Pinpoint the cell where the given text exists, returning its [x, y] midpoint coordinate. 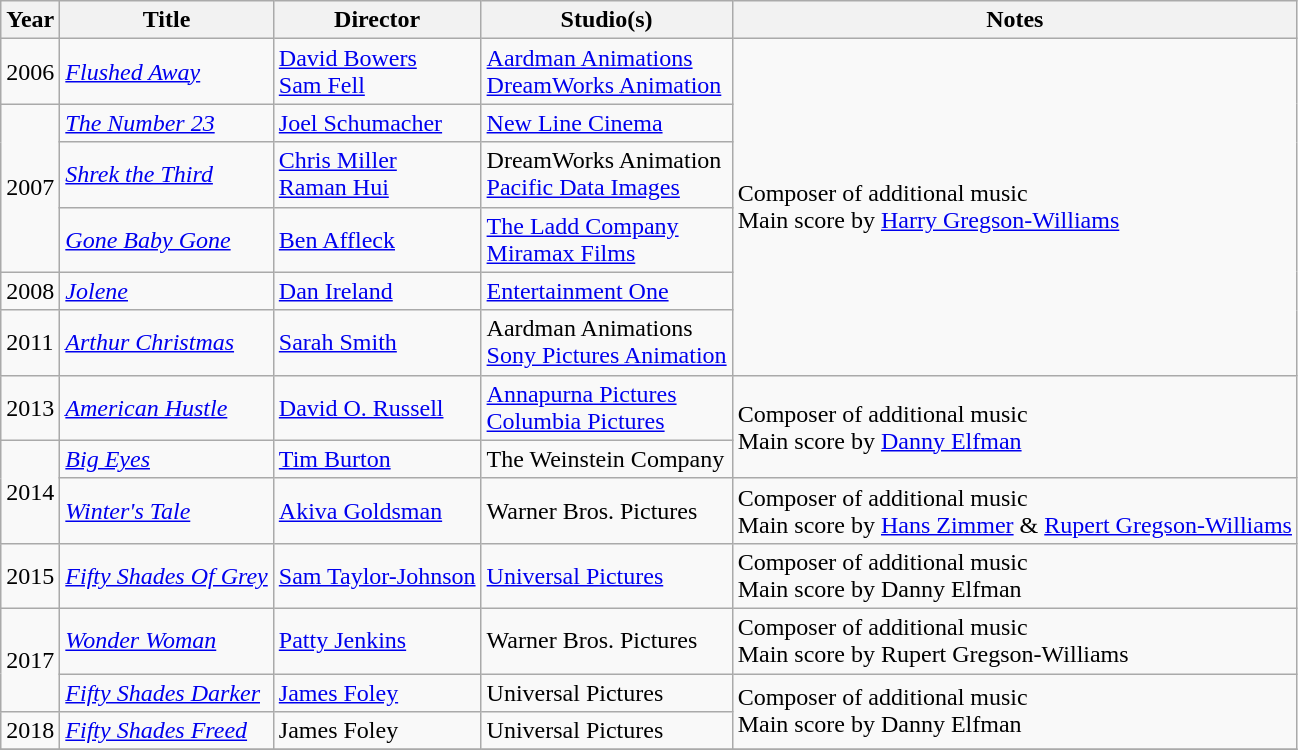
Dan Ireland [377, 291]
2017 [30, 660]
American Hustle [166, 408]
Fifty Shades Darker [166, 693]
Aardman AnimationsSony Pictures Animation [606, 342]
Chris MillerRaman Hui [377, 174]
2015 [30, 576]
Akiva Goldsman [377, 510]
Patty Jenkins [377, 640]
Studio(s) [606, 20]
The Ladd CompanyMiramax Films [606, 240]
Tim Burton [377, 459]
2014 [30, 492]
Flushed Away [166, 72]
Shrek the Third [166, 174]
Winter's Tale [166, 510]
2008 [30, 291]
Fifty Shades Of Grey [166, 576]
Wonder Woman [166, 640]
Title [166, 20]
Director [377, 20]
Notes [1014, 20]
David BowersSam Fell [377, 72]
2018 [30, 731]
Gone Baby Gone [166, 240]
Ben Affleck [377, 240]
Sarah Smith [377, 342]
Jolene [166, 291]
Joel Schumacher [377, 123]
2006 [30, 72]
Composer of additional musicMain score by Rupert Gregson-Williams [1014, 640]
2013 [30, 408]
The Weinstein Company [606, 459]
Entertainment One [606, 291]
New Line Cinema [606, 123]
DreamWorks AnimationPacific Data Images [606, 174]
Year [30, 20]
The Number 23 [166, 123]
Composer of additional musicMain score by Hans Zimmer & Rupert Gregson-Williams [1014, 510]
2011 [30, 342]
Composer of additional music Main score by Harry Gregson-Williams [1014, 207]
2007 [30, 188]
Big Eyes [166, 459]
Aardman AnimationsDreamWorks Animation [606, 72]
Fifty Shades Freed [166, 731]
Arthur Christmas [166, 342]
Sam Taylor-Johnson [377, 576]
Annapurna PicturesColumbia Pictures [606, 408]
David O. Russell [377, 408]
